Return the [x, y] coordinate for the center point of the cell that contains the specified text.  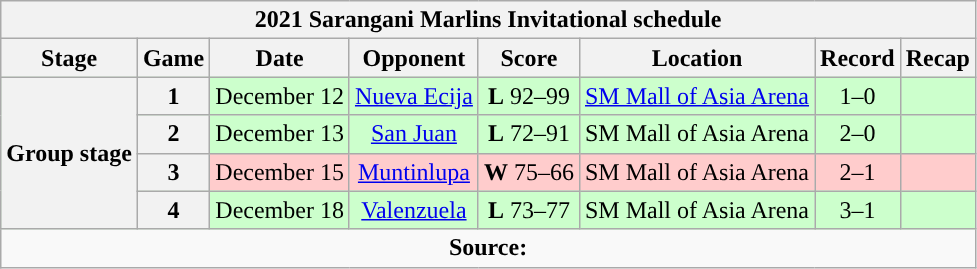
Group stage [70, 153]
Date [280, 58]
L 73–77 [528, 210]
2–1 [858, 172]
2–0 [858, 134]
L 72–91 [528, 134]
Valenzuela [414, 210]
Nueva Ecija [414, 96]
4 [173, 210]
Muntinlupa [414, 172]
December 18 [280, 210]
3–1 [858, 210]
December 15 [280, 172]
Location [696, 58]
L 92–99 [528, 96]
2 [173, 134]
San Juan [414, 134]
Score [528, 58]
Stage [70, 58]
Recap [938, 58]
Source: [488, 248]
December 13 [280, 134]
Opponent [414, 58]
Record [858, 58]
3 [173, 172]
W 75–66 [528, 172]
1 [173, 96]
1–0 [858, 96]
December 12 [280, 96]
Game [173, 58]
2021 Sarangani Marlins Invitational schedule [488, 20]
